Find where the given text appears and provide that cell's center as [x, y] coordinate. 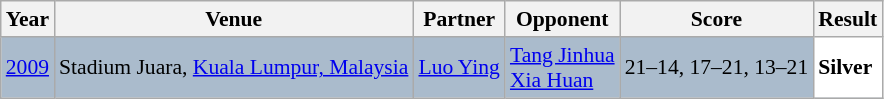
Stadium Juara, Kuala Lumpur, Malaysia [234, 68]
Silver [848, 68]
Result [848, 19]
Partner [458, 19]
Tang Jinhua Xia Huan [562, 68]
21–14, 17–21, 13–21 [717, 68]
Luo Ying [458, 68]
Venue [234, 19]
2009 [28, 68]
Opponent [562, 19]
Score [717, 19]
Year [28, 19]
